Locate the cell with the specified text and output its [x, y] center coordinate. 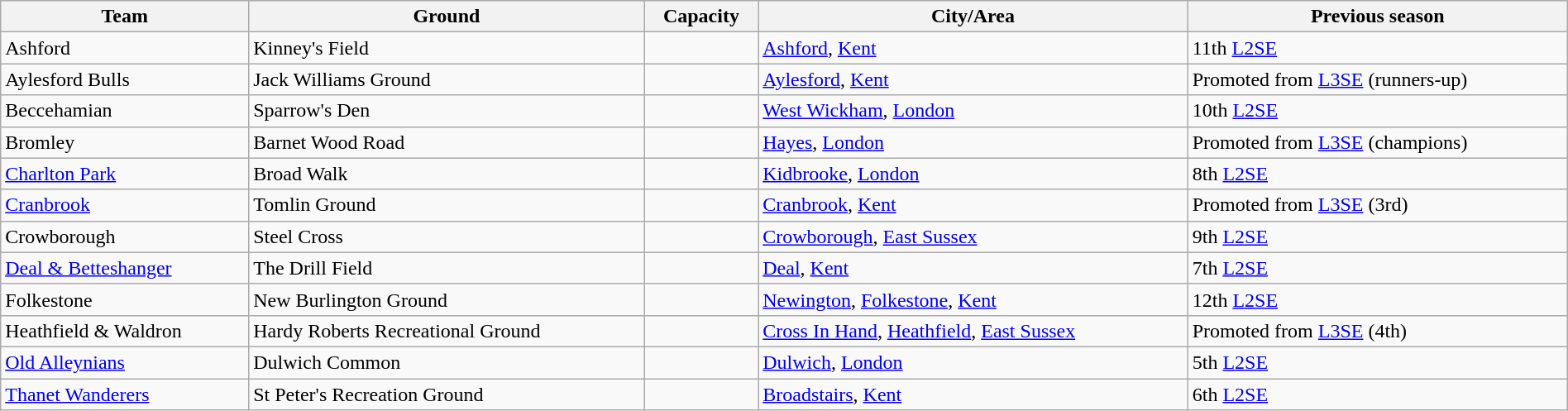
Previous season [1378, 17]
Dulwich Common [447, 362]
Kidbrooke, London [973, 174]
Aylesford, Kent [973, 79]
Cranbrook, Kent [973, 205]
Aylesford Bulls [125, 79]
Hayes, London [973, 142]
Beccehamian [125, 111]
Kinney's Field [447, 48]
The Drill Field [447, 268]
Tomlin Ground [447, 205]
12th L2SE [1378, 299]
6th L2SE [1378, 394]
Crowborough, East Sussex [973, 237]
Promoted from L3SE (runners-up) [1378, 79]
Old Alleynians [125, 362]
Deal, Kent [973, 268]
Promoted from L3SE (4th) [1378, 331]
Promoted from L3SE (3rd) [1378, 205]
Broadstairs, Kent [973, 394]
Crowborough [125, 237]
St Peter's Recreation Ground [447, 394]
Team [125, 17]
Hardy Roberts Recreational Ground [447, 331]
New Burlington Ground [447, 299]
Steel Cross [447, 237]
8th L2SE [1378, 174]
Jack Williams Ground [447, 79]
Broad Walk [447, 174]
City/Area [973, 17]
Ashford [125, 48]
Promoted from L3SE (champions) [1378, 142]
Cross In Hand, Heathfield, East Sussex [973, 331]
Charlton Park [125, 174]
Ashford, Kent [973, 48]
Capacity [701, 17]
9th L2SE [1378, 237]
Deal & Betteshanger [125, 268]
Newington, Folkestone, Kent [973, 299]
7th L2SE [1378, 268]
Barnet Wood Road [447, 142]
Cranbrook [125, 205]
Dulwich, London [973, 362]
Folkestone [125, 299]
10th L2SE [1378, 111]
Heathfield & Waldron [125, 331]
West Wickham, London [973, 111]
11th L2SE [1378, 48]
Bromley [125, 142]
5th L2SE [1378, 362]
Sparrow's Den [447, 111]
Ground [447, 17]
Thanet Wanderers [125, 394]
